For the text-containing cell, return its midpoint in [X, Y] coordinate format. 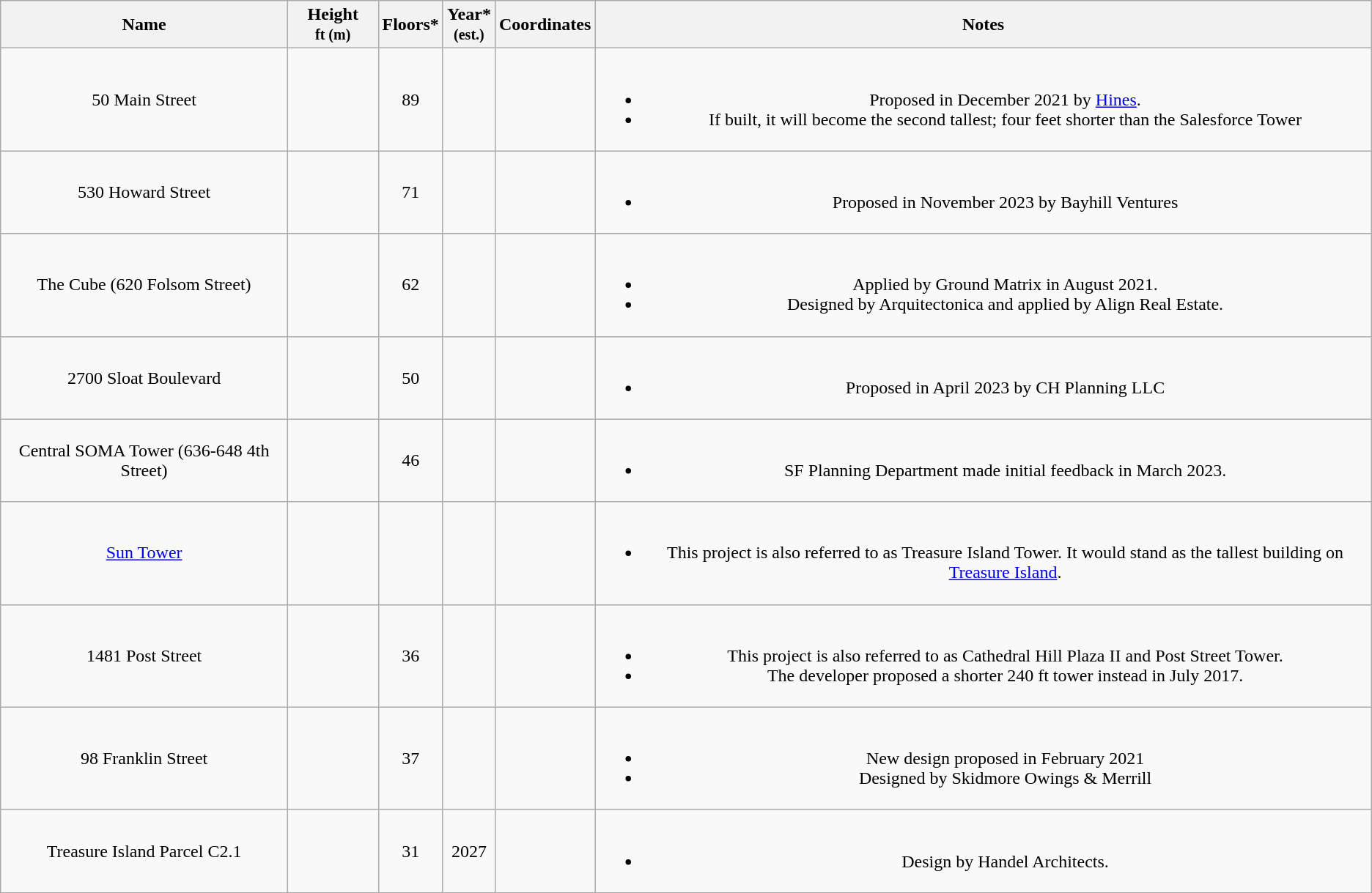
37 [410, 758]
Proposed in April 2023 by CH Planning LLC [984, 378]
50 [410, 378]
Treasure Island Parcel C2.1 [144, 851]
50 Main Street [144, 100]
2700 Sloat Boulevard [144, 378]
New design proposed in February 2021Designed by Skidmore Owings & Merrill [984, 758]
98 Franklin Street [144, 758]
1481 Post Street [144, 656]
Heightft (m) [333, 25]
31 [410, 851]
2027 [469, 851]
This project is also referred to as Treasure Island Tower. It would stand as the tallest building on Treasure Island. [984, 553]
SF Planning Department made initial feedback in March 2023. [984, 460]
Year*(est.) [469, 25]
Proposed in November 2023 by Bayhill Ventures [984, 192]
Central SOMA Tower (636-648 4th Street) [144, 460]
89 [410, 100]
Design by Handel Architects. [984, 851]
530 Howard Street [144, 192]
Floors* [410, 25]
Sun Tower [144, 553]
Notes [984, 25]
Coordinates [545, 25]
Applied by Ground Matrix in August 2021.Designed by Arquitectonica and applied by Align Real Estate. [984, 285]
Name [144, 25]
The Cube (620 Folsom Street) [144, 285]
71 [410, 192]
62 [410, 285]
46 [410, 460]
This project is also referred to as Cathedral Hill Plaza II and Post Street Tower.The developer proposed a shorter 240 ft tower instead in July 2017. [984, 656]
36 [410, 656]
Proposed in December 2021 by Hines.If built, it will become the second tallest; four feet shorter than the Salesforce Tower [984, 100]
